Return (x, y) of the center of cell containing provided text 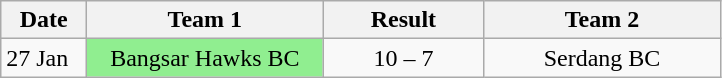
Team 2 (602, 20)
10 – 7 (404, 58)
Date (44, 20)
Result (404, 20)
27 Jan (44, 58)
Serdang BC (602, 58)
Team 1 (205, 20)
Bangsar Hawks BC (205, 58)
